Search for the cell housing the specified text and yield its [x, y] center coordinate. 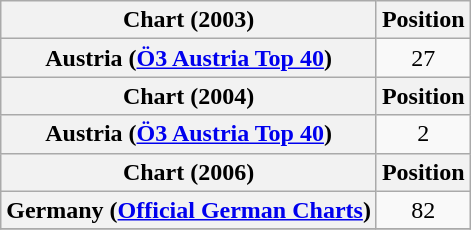
82 [423, 210]
2 [423, 134]
27 [423, 58]
Chart (2004) [189, 96]
Chart (2003) [189, 20]
Germany (Official German Charts) [189, 210]
Chart (2006) [189, 172]
